Scan for the cell matching the given text and deliver its (x, y) coordinate at center. 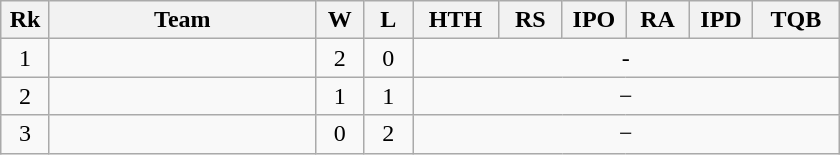
HTH (455, 20)
RS (531, 20)
W (340, 20)
Team (182, 20)
IPD (721, 20)
L (388, 20)
Rk (26, 20)
TQB (796, 20)
- (625, 58)
IPO (594, 20)
3 (26, 134)
RA (658, 20)
